Provide the [x, y] coordinate of the cell's center where the given text is located.  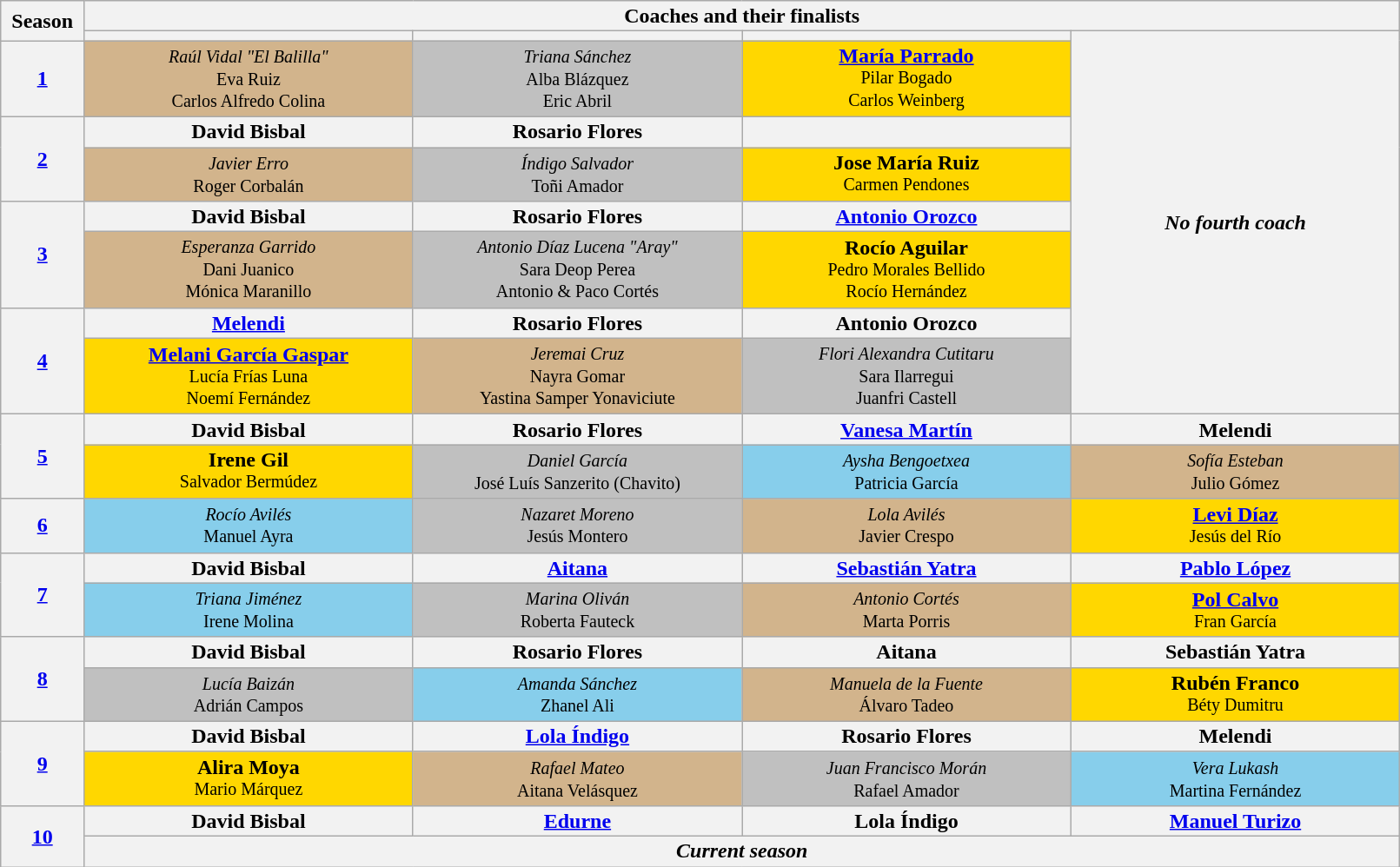
Vera LukashMartina Fernández [1236, 778]
Triana JiménezIrene Molina [249, 610]
Rafael MateoAitana Velásquez [577, 778]
8 [43, 679]
Manuela de la FuenteÁlvaro Tadeo [907, 694]
Pablo López [1236, 568]
Esperanza GarridoDani JuanicoMónica Maranillo [249, 270]
Rubén FrancoBéty Dumitru [1236, 694]
1 [43, 79]
Sofía EstebanJulio Gómez [1236, 472]
Índigo SalvadorToñi Amador [577, 175]
3 [43, 255]
6 [43, 526]
4 [43, 361]
Lola AvilésJavier Crespo [907, 526]
10 [43, 836]
Season [43, 21]
Levi DíazJesús del Río [1236, 526]
Jeremai CruzNayra GomarYastina Samper Yonaviciute [577, 376]
Current season [742, 851]
Pol CalvoFran García [1236, 610]
Flori Alexandra CutitaruSara IlarreguiJuanfri Castell [907, 376]
Nazaret MorenoJesús Montero [577, 526]
Irene GilSalvador Bermúdez [249, 472]
Alira MoyaMario Márquez [249, 778]
Coaches and their finalists [742, 16]
Manuel Turizo [1236, 820]
Antonio CortésMarta Porris [907, 610]
Lucía BaizánAdrián Campos [249, 694]
María ParradoPilar BogadoCarlos Weinberg [907, 79]
Daniel GarcíaJosé Luís Sanzerito (Chavito) [577, 472]
Raúl Vidal "El Balilla"Eva RuizCarlos Alfredo Colina [249, 79]
Marina OlivánRoberta Fauteck [577, 610]
2 [43, 158]
Rocío AguilarPedro Morales BellidoRocío Hernández [907, 270]
Juan Francisco MoránRafael Amador [907, 778]
9 [43, 763]
Jose María RuizCarmen Pendones [907, 175]
7 [43, 594]
5 [43, 457]
Antonio Díaz Lucena "Aray"Sara Deop PereaAntonio & Paco Cortés [577, 270]
Amanda SánchezZhanel Ali [577, 694]
Melani García GasparLucía Frías LunaNoemí Fernández [249, 376]
Edurne [577, 820]
Rocío AvilésManuel Ayra [249, 526]
No fourth coach [1236, 222]
Vanesa Martín [907, 429]
Aysha BengoetxeaPatricia García [907, 472]
Triana SánchezAlba BlázquezEric Abril [577, 79]
Javier ErroRoger Corbalán [249, 175]
